Search for the cell housing the specified text and yield its [x, y] center coordinate. 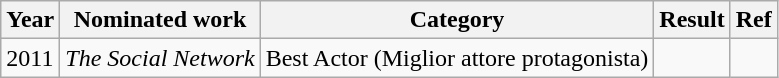
The Social Network [160, 58]
Result [692, 20]
Year [30, 20]
2011 [30, 58]
Category [457, 20]
Nominated work [160, 20]
Best Actor (Miglior attore protagonista) [457, 58]
Ref [754, 20]
